Return the [x, y] coordinate for the center point of the cell that contains the specified text.  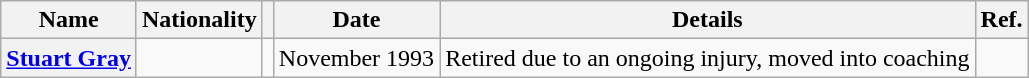
Nationality [199, 20]
November 1993 [356, 58]
Name [69, 20]
Stuart Gray [69, 58]
Date [356, 20]
Ref. [1002, 20]
Retired due to an ongoing injury, moved into coaching [708, 58]
Details [708, 20]
